Determine the (x, y) coordinate at the center of the cell enclosing the given text.  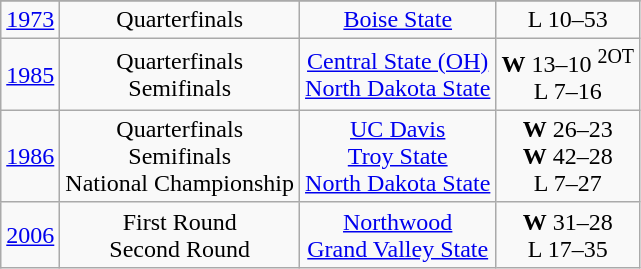
Boise State (398, 20)
W 26–23W 42–28L 7–27 (568, 156)
2006 (30, 234)
1973 (30, 20)
First RoundSecond Round (180, 234)
UC DavisTroy StateNorth Dakota State (398, 156)
QuarterfinalsSemifinals (180, 75)
1986 (30, 156)
L 10–53 (568, 20)
W 31–28L 17–35 (568, 234)
Central State (OH)North Dakota State (398, 75)
QuarterfinalsSemifinalsNational Championship (180, 156)
NorthwoodGrand Valley State (398, 234)
Quarterfinals (180, 20)
1985 (30, 75)
W 13–10 2OTL 7–16 (568, 75)
